Capture the cell that displays the provided text and extract its [X, Y] central coordinate. 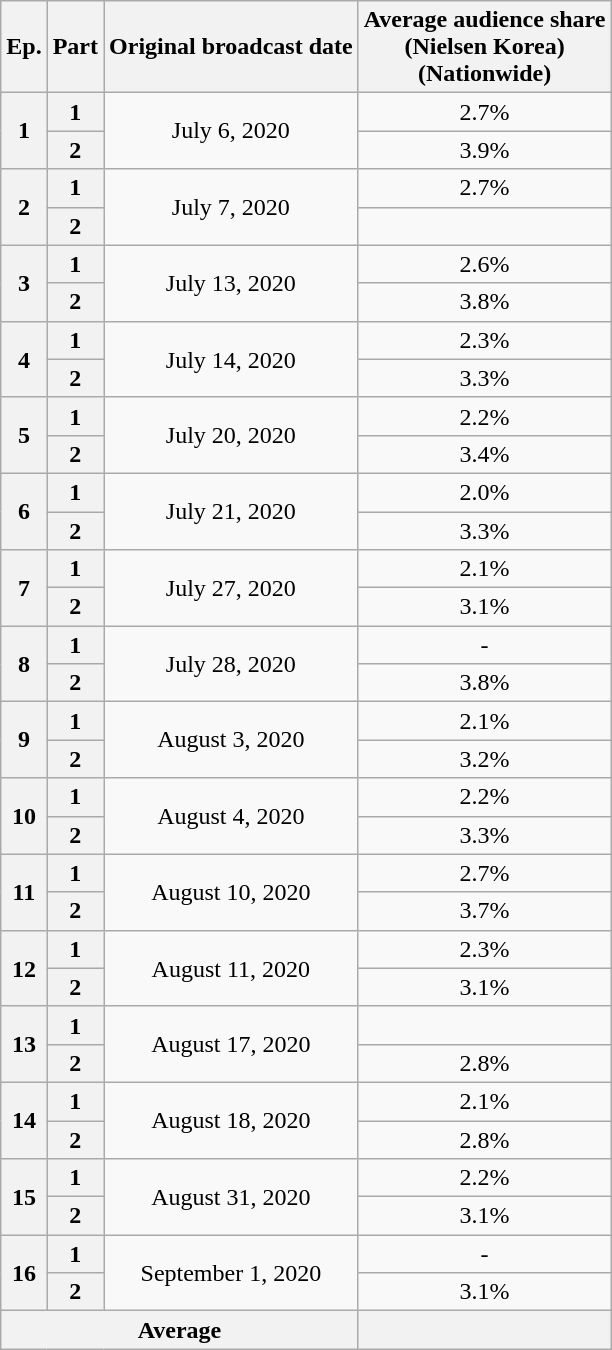
2.0% [484, 492]
July 13, 2020 [232, 283]
16 [24, 1273]
August 17, 2020 [232, 1044]
Part [75, 47]
7 [24, 588]
Average [180, 1330]
August 31, 2020 [232, 1197]
11 [24, 892]
6 [24, 511]
9 [24, 740]
15 [24, 1197]
3.2% [484, 759]
August 4, 2020 [232, 816]
Original broadcast date [232, 47]
Ep. [24, 47]
3.4% [484, 454]
2.6% [484, 264]
8 [24, 664]
July 27, 2020 [232, 588]
August 11, 2020 [232, 968]
12 [24, 968]
14 [24, 1120]
July 21, 2020 [232, 511]
July 7, 2020 [232, 207]
July 20, 2020 [232, 435]
5 [24, 435]
3.7% [484, 911]
July 14, 2020 [232, 359]
July 28, 2020 [232, 664]
3 [24, 283]
September 1, 2020 [232, 1273]
3.9% [484, 150]
13 [24, 1044]
August 10, 2020 [232, 892]
Average audience share(Nielsen Korea)(Nationwide) [484, 47]
August 18, 2020 [232, 1120]
10 [24, 816]
4 [24, 359]
July 6, 2020 [232, 131]
August 3, 2020 [232, 740]
